Locate the cell with the specified text and output its [X, Y] center coordinate. 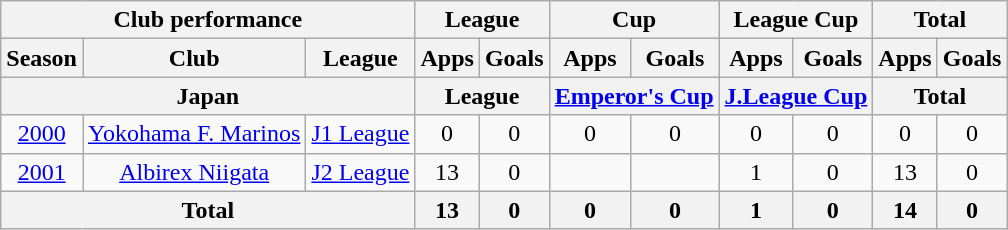
Season [42, 58]
Club [194, 58]
Emperor's Cup [634, 96]
Albirex Niigata [194, 172]
J2 League [360, 172]
14 [905, 210]
J1 League [360, 134]
Cup [634, 20]
Japan [208, 96]
League Cup [796, 20]
2001 [42, 172]
Yokohama F. Marinos [194, 134]
J.League Cup [796, 96]
Club performance [208, 20]
2000 [42, 134]
